Scan for the cell matching the given text and deliver its (X, Y) coordinate at center. 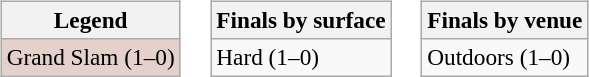
Grand Slam (1–0) (90, 57)
Outdoors (1–0) (505, 57)
Legend (90, 20)
Finals by surface (301, 20)
Hard (1–0) (301, 57)
Finals by venue (505, 20)
